Return [x, y] of the center of cell containing provided text 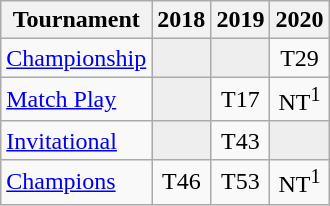
T29 [300, 58]
2019 [240, 20]
T53 [240, 182]
Championship [76, 58]
T17 [240, 100]
Match Play [76, 100]
2018 [182, 20]
2020 [300, 20]
Champions [76, 182]
T43 [240, 140]
Invitational [76, 140]
T46 [182, 182]
Tournament [76, 20]
